Extract the [X, Y] coordinate from the center of the cell holding the provided text.  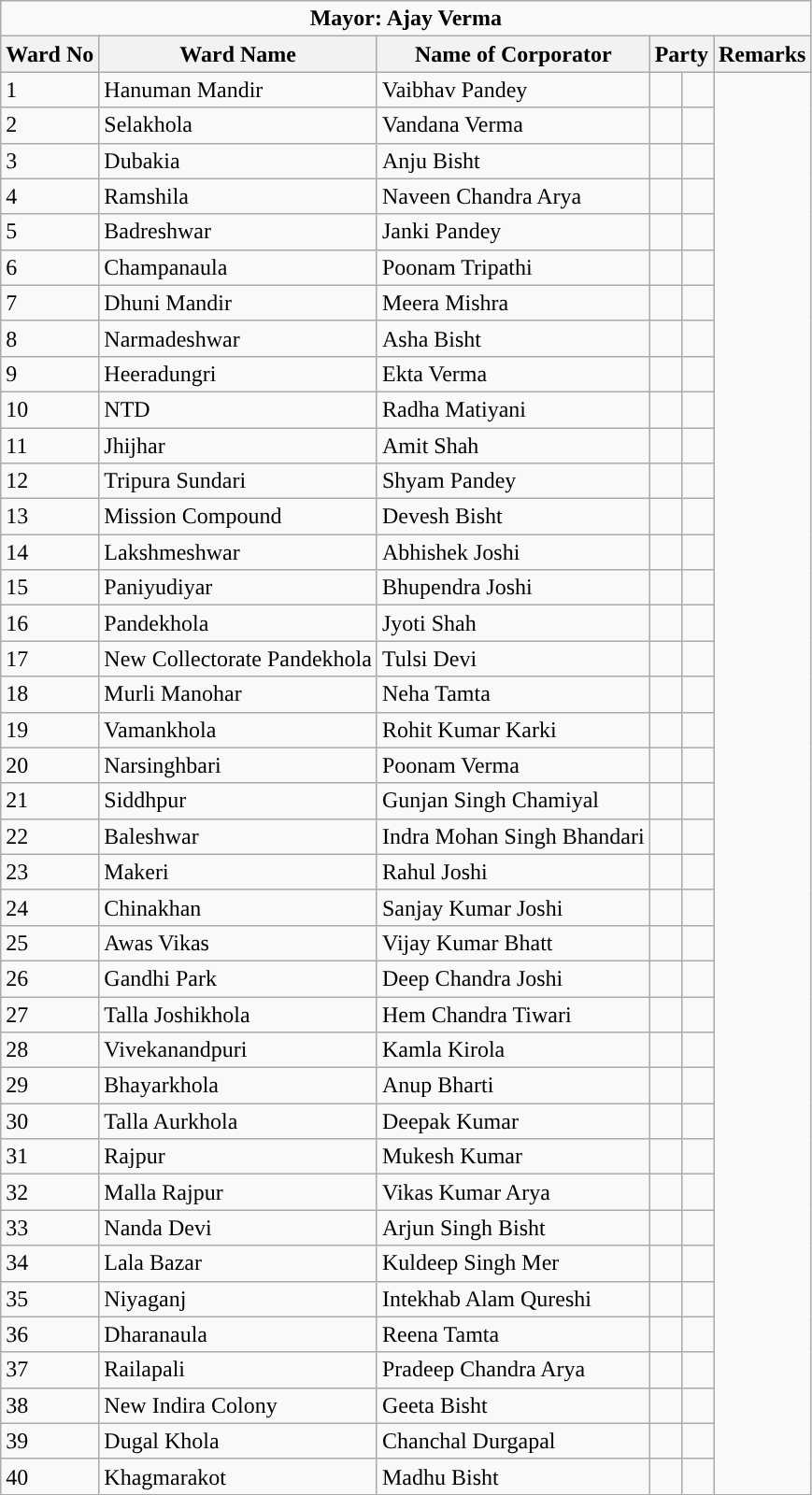
31 [50, 1157]
Reena Tamta [513, 1334]
Kamla Kirola [513, 1050]
4 [50, 196]
15 [50, 588]
5 [50, 232]
39 [50, 1441]
14 [50, 552]
Dubakia [238, 161]
Lakshmeshwar [238, 552]
Name of Corporator [513, 54]
29 [50, 1086]
Amit Shah [513, 446]
Ramshila [238, 196]
38 [50, 1405]
Anup Bharti [513, 1086]
16 [50, 623]
Baleshwar [238, 836]
7 [50, 303]
Poonam Verma [513, 765]
Narsinghbari [238, 765]
3 [50, 161]
2 [50, 125]
19 [50, 730]
Bhupendra Joshi [513, 588]
Mayor: Ajay Verma [406, 19]
36 [50, 1334]
Awas Vikas [238, 943]
Ekta Verma [513, 374]
6 [50, 267]
Shyam Pandey [513, 481]
22 [50, 836]
Pandekhola [238, 623]
Rahul Joshi [513, 872]
8 [50, 338]
Geeta Bisht [513, 1405]
Railapali [238, 1370]
26 [50, 978]
Nanda Devi [238, 1228]
13 [50, 517]
Sanjay Kumar Joshi [513, 907]
Niyaganj [238, 1299]
Malla Rajpur [238, 1192]
Chanchal Durgapal [513, 1441]
9 [50, 374]
Ward Name [238, 54]
Lala Bazar [238, 1263]
Abhishek Joshi [513, 552]
Vaibhav Pandey [513, 90]
Talla Joshikhola [238, 1014]
Heeradungri [238, 374]
Tulsi Devi [513, 659]
Jhijhar [238, 446]
Gunjan Singh Chamiyal [513, 801]
11 [50, 446]
Hem Chandra Tiwari [513, 1014]
Vamankhola [238, 730]
Radha Matiyani [513, 409]
Pradeep Chandra Arya [513, 1370]
35 [50, 1299]
10 [50, 409]
Selakhola [238, 125]
17 [50, 659]
Arjun Singh Bisht [513, 1228]
Dhuni Mandir [238, 303]
Deep Chandra Joshi [513, 978]
Deepak Kumar [513, 1121]
New Indira Colony [238, 1405]
Poonam Tripathi [513, 267]
Madhu Bisht [513, 1476]
Devesh Bisht [513, 517]
Party [681, 54]
Asha Bisht [513, 338]
Intekhab Alam Qureshi [513, 1299]
37 [50, 1370]
27 [50, 1014]
New Collectorate Pandekhola [238, 659]
Khagmarakot [238, 1476]
Mukesh Kumar [513, 1157]
18 [50, 694]
Makeri [238, 872]
20 [50, 765]
Rajpur [238, 1157]
40 [50, 1476]
Neha Tamta [513, 694]
Anju Bisht [513, 161]
Talla Aurkhola [238, 1121]
25 [50, 943]
Vijay Kumar Bhatt [513, 943]
Gandhi Park [238, 978]
NTD [238, 409]
30 [50, 1121]
Naveen Chandra Arya [513, 196]
34 [50, 1263]
Janki Pandey [513, 232]
Meera Mishra [513, 303]
Narmadeshwar [238, 338]
Dharanaula [238, 1334]
Kuldeep Singh Mer [513, 1263]
24 [50, 907]
Chinakhan [238, 907]
Remarks [762, 54]
Mission Compound [238, 517]
Jyoti Shah [513, 623]
Vandana Verma [513, 125]
Siddhpur [238, 801]
28 [50, 1050]
Bhayarkhola [238, 1086]
12 [50, 481]
Vivekanandpuri [238, 1050]
21 [50, 801]
Hanuman Mandir [238, 90]
33 [50, 1228]
Murli Manohar [238, 694]
Vikas Kumar Arya [513, 1192]
Indra Mohan Singh Bhandari [513, 836]
32 [50, 1192]
23 [50, 872]
Dugal Khola [238, 1441]
Tripura Sundari [238, 481]
1 [50, 90]
Paniyudiyar [238, 588]
Badreshwar [238, 232]
Champanaula [238, 267]
Ward No [50, 54]
Rohit Kumar Karki [513, 730]
